Locate the cell with the specified text and output its (X, Y) center coordinate. 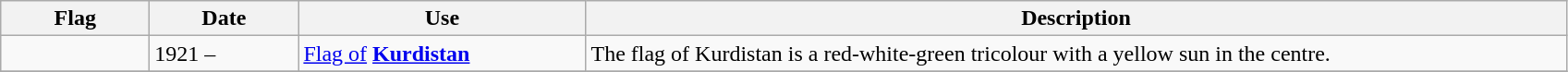
1921 – (224, 54)
The flag of Kurdistan is a red-white-green tricolour with a yellow sun in the centre. (1076, 54)
Date (224, 18)
Description (1076, 18)
Use (442, 18)
Flag of Kurdistan (442, 54)
Flag (76, 18)
